Provide the [X, Y] coordinate of the cell's center where the given text is located.  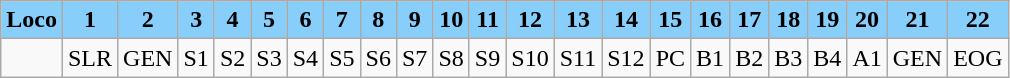
B3 [788, 58]
EOG [978, 58]
SLR [90, 58]
S11 [578, 58]
Loco [32, 20]
S8 [451, 58]
S5 [342, 58]
A1 [867, 58]
S1 [196, 58]
18 [788, 20]
9 [414, 20]
2 [148, 20]
PC [670, 58]
16 [710, 20]
S3 [269, 58]
1 [90, 20]
21 [917, 20]
B4 [828, 58]
19 [828, 20]
S4 [305, 58]
11 [487, 20]
S2 [232, 58]
S12 [626, 58]
17 [750, 20]
S9 [487, 58]
3 [196, 20]
4 [232, 20]
22 [978, 20]
7 [342, 20]
14 [626, 20]
S6 [378, 58]
20 [867, 20]
6 [305, 20]
8 [378, 20]
S7 [414, 58]
12 [530, 20]
B2 [750, 58]
13 [578, 20]
B1 [710, 58]
5 [269, 20]
15 [670, 20]
S10 [530, 58]
10 [451, 20]
